Locate the cell with the specified text and output its (x, y) center coordinate. 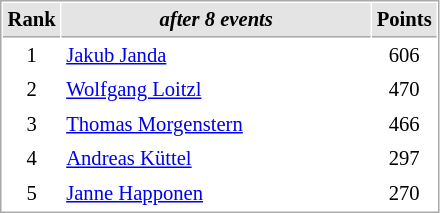
Jakub Janda (216, 56)
466 (404, 124)
297 (404, 158)
after 8 events (216, 20)
470 (404, 90)
606 (404, 56)
Thomas Morgenstern (216, 124)
5 (32, 194)
3 (32, 124)
Wolfgang Loitzl (216, 90)
2 (32, 90)
Janne Happonen (216, 194)
4 (32, 158)
Andreas Küttel (216, 158)
Rank (32, 20)
1 (32, 56)
270 (404, 194)
Points (404, 20)
